Pinpoint the cell where the given text exists, returning its [x, y] midpoint coordinate. 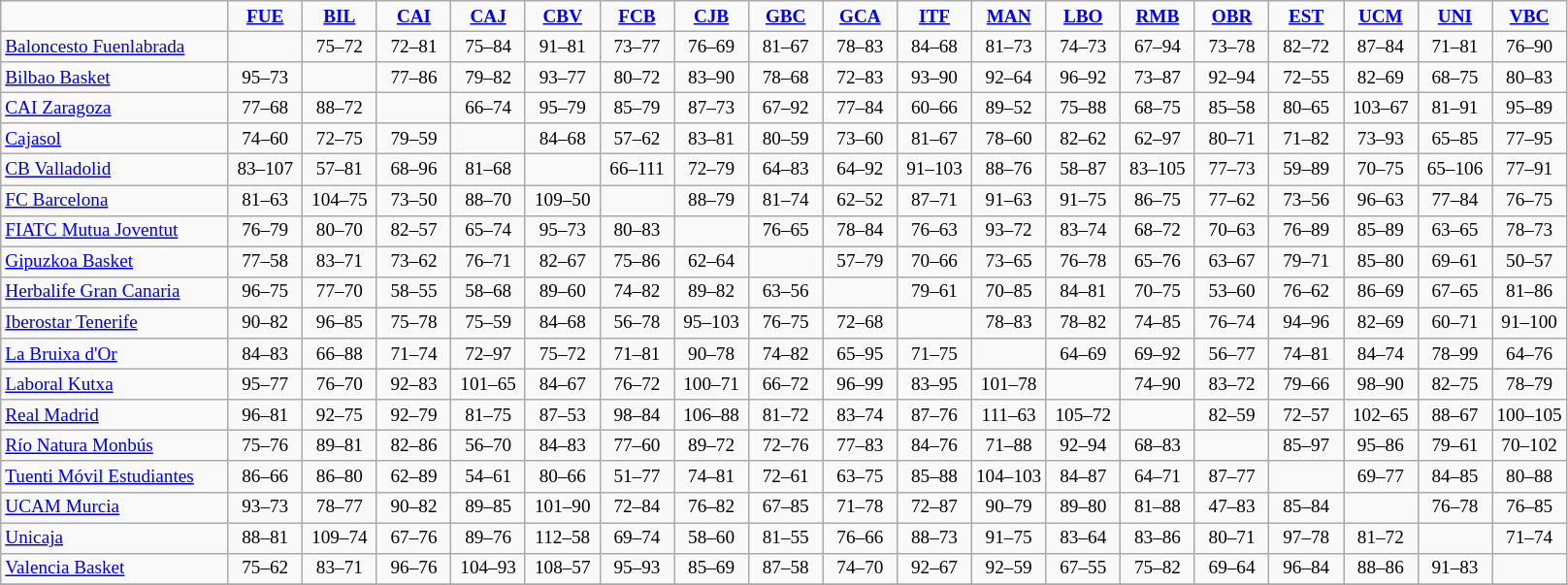
86–69 [1380, 292]
81–74 [786, 200]
90–79 [1009, 507]
85–97 [1306, 446]
OBR [1232, 16]
77–60 [637, 446]
76–82 [712, 507]
80–72 [637, 78]
81–88 [1159, 507]
79–82 [489, 78]
75–82 [1159, 569]
82–75 [1455, 384]
91–100 [1529, 323]
73–87 [1159, 78]
73–78 [1232, 47]
96–99 [860, 384]
GCA [860, 16]
67–94 [1159, 47]
62–97 [1159, 139]
73–65 [1009, 262]
76–74 [1232, 323]
81–68 [489, 170]
70–66 [935, 262]
65–76 [1159, 262]
UNI [1455, 16]
81–91 [1455, 108]
Río Natura Monbús [114, 446]
83–95 [935, 384]
82–59 [1232, 415]
60–66 [935, 108]
66–111 [637, 170]
83–105 [1159, 170]
67–85 [786, 507]
111–63 [1009, 415]
78–73 [1529, 231]
88–73 [935, 537]
81–73 [1009, 47]
87–58 [786, 569]
103–67 [1380, 108]
73–50 [413, 200]
93–72 [1009, 231]
76–65 [786, 231]
83–107 [266, 170]
67–55 [1083, 569]
57–81 [340, 170]
79–71 [1306, 262]
71–75 [935, 354]
65–106 [1455, 170]
77–83 [860, 446]
83–90 [712, 78]
101–78 [1009, 384]
CAI Zaragoza [114, 108]
72–87 [935, 507]
MAN [1009, 16]
72–55 [1306, 78]
80–88 [1529, 476]
92–59 [1009, 569]
88–79 [712, 200]
UCM [1380, 16]
Unicaja [114, 537]
89–60 [563, 292]
78–77 [340, 507]
72–57 [1306, 415]
96–76 [413, 569]
91–103 [935, 170]
88–86 [1380, 569]
56–77 [1232, 354]
87–53 [563, 415]
76–90 [1529, 47]
85–89 [1380, 231]
67–76 [413, 537]
90–78 [712, 354]
83–81 [712, 139]
73–77 [637, 47]
64–69 [1083, 354]
77–86 [413, 78]
FIATC Mutua Joventut [114, 231]
75–76 [266, 446]
68–72 [1159, 231]
104–93 [489, 569]
76–85 [1529, 507]
51–77 [637, 476]
81–63 [266, 200]
106–88 [712, 415]
Gipuzkoa Basket [114, 262]
63–56 [786, 292]
86–75 [1159, 200]
66–72 [786, 384]
88–72 [340, 108]
68–83 [1159, 446]
50–57 [1529, 262]
78–60 [1009, 139]
96–81 [266, 415]
76–66 [860, 537]
94–96 [1306, 323]
69–61 [1455, 262]
96–92 [1083, 78]
89–72 [712, 446]
88–70 [489, 200]
Cajasol [114, 139]
100–105 [1529, 415]
FC Barcelona [114, 200]
75–88 [1083, 108]
79–66 [1306, 384]
101–90 [563, 507]
72–76 [786, 446]
RMB [1159, 16]
85–88 [935, 476]
72–81 [413, 47]
47–83 [1232, 507]
89–80 [1083, 507]
89–82 [712, 292]
87–84 [1380, 47]
66–74 [489, 108]
88–76 [1009, 170]
Herbalife Gran Canaria [114, 292]
72–84 [637, 507]
112–58 [563, 537]
FCB [637, 16]
65–95 [860, 354]
69–77 [1380, 476]
ITF [935, 16]
80–65 [1306, 108]
105–72 [1083, 415]
CB Valladolid [114, 170]
72–75 [340, 139]
77–62 [1232, 200]
95–86 [1380, 446]
84–81 [1083, 292]
87–77 [1232, 476]
92–67 [935, 569]
CBV [563, 16]
78–68 [786, 78]
71–78 [860, 507]
57–62 [637, 139]
CAI [413, 16]
92–75 [340, 415]
84–85 [1455, 476]
77–95 [1529, 139]
85–84 [1306, 507]
58–68 [489, 292]
83–86 [1159, 537]
95–93 [637, 569]
93–77 [563, 78]
62–89 [413, 476]
64–76 [1529, 354]
92–83 [413, 384]
58–55 [413, 292]
76–69 [712, 47]
81–86 [1529, 292]
88–67 [1455, 415]
75–62 [266, 569]
84–74 [1380, 354]
82–57 [413, 231]
64–71 [1159, 476]
60–71 [1455, 323]
72–83 [860, 78]
59–89 [1306, 170]
76–72 [637, 384]
97–78 [1306, 537]
65–85 [1455, 139]
85–58 [1232, 108]
75–59 [489, 323]
64–83 [786, 170]
84–87 [1083, 476]
77–91 [1529, 170]
95–89 [1529, 108]
53–60 [1232, 292]
84–67 [563, 384]
76–62 [1306, 292]
67–65 [1455, 292]
100–71 [712, 384]
70–102 [1529, 446]
64–92 [860, 170]
76–63 [935, 231]
95–79 [563, 108]
70–63 [1232, 231]
LBO [1083, 16]
68–96 [413, 170]
104–75 [340, 200]
77–70 [340, 292]
109–74 [340, 537]
62–64 [712, 262]
Tuenti Móvil Estudiantes [114, 476]
92–64 [1009, 78]
69–64 [1232, 569]
57–79 [860, 262]
71–82 [1306, 139]
86–80 [340, 476]
71–88 [1009, 446]
84–76 [935, 446]
96–84 [1306, 569]
76–70 [340, 384]
56–78 [637, 323]
Laboral Kutxa [114, 384]
77–58 [266, 262]
73–93 [1380, 139]
75–78 [413, 323]
69–92 [1159, 354]
104–103 [1009, 476]
75–86 [637, 262]
CJB [712, 16]
96–63 [1380, 200]
89–52 [1009, 108]
65–74 [489, 231]
109–50 [563, 200]
EST [1306, 16]
74–90 [1159, 384]
91–81 [563, 47]
Baloncesto Fuenlabrada [114, 47]
72–97 [489, 354]
76–79 [266, 231]
86–66 [266, 476]
89–81 [340, 446]
Bilbao Basket [114, 78]
88–81 [266, 537]
91–83 [1455, 569]
85–69 [712, 569]
73–56 [1306, 200]
95–77 [266, 384]
73–60 [860, 139]
81–75 [489, 415]
72–68 [860, 323]
67–92 [786, 108]
93–90 [935, 78]
76–71 [489, 262]
96–85 [340, 323]
CAJ [489, 16]
54–61 [489, 476]
85–80 [1380, 262]
58–60 [712, 537]
82–86 [413, 446]
93–73 [266, 507]
80–66 [563, 476]
98–84 [637, 415]
96–75 [266, 292]
78–99 [1455, 354]
70–85 [1009, 292]
89–76 [489, 537]
75–84 [489, 47]
56–70 [489, 446]
74–85 [1159, 323]
La Bruixa d'Or [114, 354]
80–59 [786, 139]
76–89 [1306, 231]
74–70 [860, 569]
85–79 [637, 108]
91–63 [1009, 200]
73–62 [413, 262]
108–57 [563, 569]
78–84 [860, 231]
63–65 [1455, 231]
Iberostar Tenerife [114, 323]
89–85 [489, 507]
92–79 [413, 415]
83–72 [1232, 384]
98–90 [1380, 384]
VBC [1529, 16]
77–73 [1232, 170]
101–65 [489, 384]
63–75 [860, 476]
Valencia Basket [114, 569]
78–82 [1083, 323]
62–52 [860, 200]
58–87 [1083, 170]
82–67 [563, 262]
79–59 [413, 139]
BIL [340, 16]
95–103 [712, 323]
FUE [266, 16]
69–74 [637, 537]
78–79 [1529, 384]
82–62 [1083, 139]
77–68 [266, 108]
87–76 [935, 415]
80–70 [340, 231]
63–67 [1232, 262]
87–73 [712, 108]
83–64 [1083, 537]
87–71 [935, 200]
102–65 [1380, 415]
72–61 [786, 476]
82–72 [1306, 47]
74–73 [1083, 47]
66–88 [340, 354]
UCAM Murcia [114, 507]
74–60 [266, 139]
72–79 [712, 170]
GBC [786, 16]
81–55 [786, 537]
Real Madrid [114, 415]
